Find where the given text appears and provide that cell's center as (X, Y) coordinate. 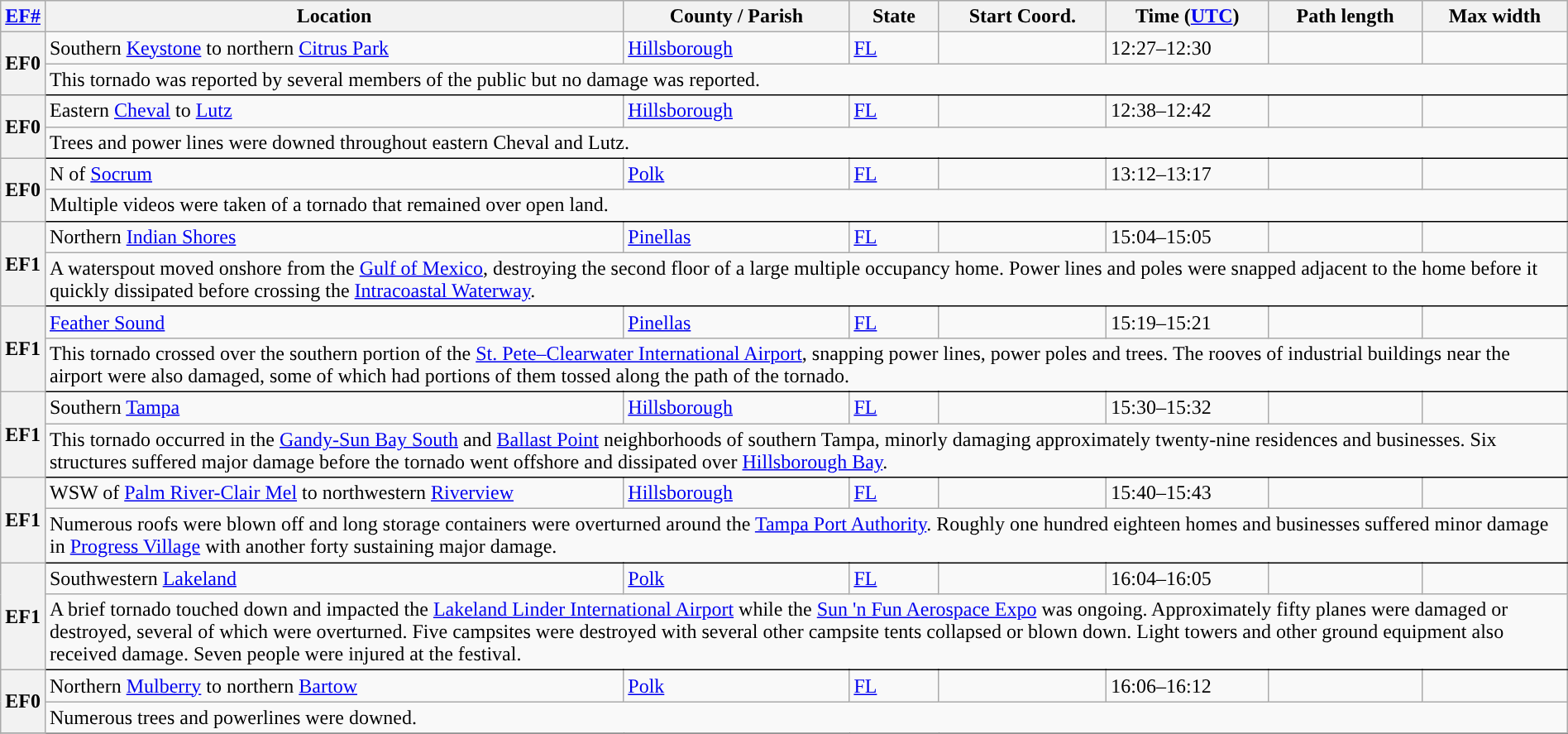
WSW of Palm River-Clair Mel to northwestern Riverview (334, 493)
State (894, 17)
EF# (23, 17)
Location (334, 17)
16:04–16:05 (1188, 578)
12:27–12:30 (1188, 48)
This tornado was reported by several members of the public but no damage was reported. (806, 79)
Trees and power lines were downed throughout eastern Cheval and Lutz. (806, 142)
Northern Mulberry to northern Bartow (334, 686)
Southern Tampa (334, 407)
Start Coord. (1022, 17)
15:19–15:21 (1188, 322)
County / Parish (736, 17)
15:30–15:32 (1188, 407)
Max width (1495, 17)
Southern Keystone to northern Citrus Park (334, 48)
Feather Sound (334, 322)
Eastern Cheval to Lutz (334, 111)
Time (UTC) (1188, 17)
16:06–16:12 (1188, 686)
15:40–15:43 (1188, 493)
13:12–13:17 (1188, 174)
Path length (1346, 17)
15:04–15:05 (1188, 237)
N of Socrum (334, 174)
Northern Indian Shores (334, 237)
12:38–12:42 (1188, 111)
Southwestern Lakeland (334, 578)
Numerous trees and powerlines were downed. (806, 717)
Multiple videos were taken of a tornado that remained over open land. (806, 205)
